Provide the (x, y) coordinate of the cell's center where the given text is located.  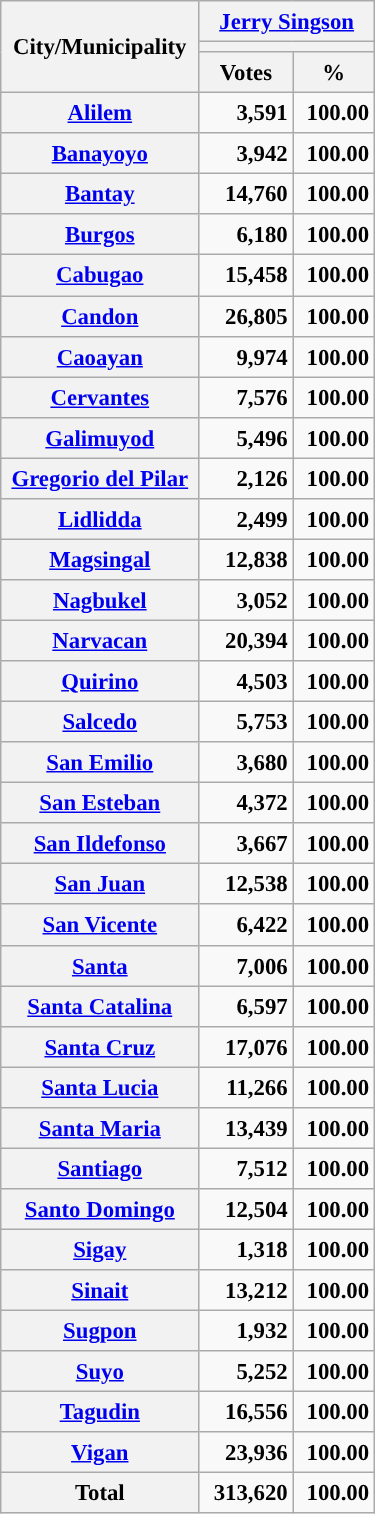
1,318 (246, 1250)
Santa (100, 966)
9,974 (246, 356)
City/Municipality (100, 47)
San Esteban (100, 804)
Santa Lucia (100, 1088)
5,252 (246, 1372)
4,503 (246, 682)
Burgos (100, 234)
San Emilio (100, 762)
Total (100, 1494)
Banayoyo (100, 154)
2,126 (246, 478)
Suyo (100, 1372)
7,006 (246, 966)
Santiago (100, 1168)
3,667 (246, 844)
7,576 (246, 398)
Bantay (100, 194)
6,422 (246, 926)
Tagudin (100, 1412)
Sugpon (100, 1332)
2,499 (246, 520)
Vigan (100, 1452)
Magsingal (100, 560)
6,597 (246, 1006)
Cabugao (100, 276)
San Ildefonso (100, 844)
6,180 (246, 234)
Cervantes (100, 398)
13,212 (246, 1290)
3,591 (246, 114)
4,372 (246, 804)
12,838 (246, 560)
12,504 (246, 1210)
313,620 (246, 1494)
Galimuyod (100, 438)
5,753 (246, 722)
Santa Maria (100, 1128)
5,496 (246, 438)
3,942 (246, 154)
Sinait (100, 1290)
Candon (100, 316)
Jerry Singson (287, 22)
% (334, 72)
Narvacan (100, 640)
20,394 (246, 640)
Sigay (100, 1250)
Caoayan (100, 356)
Gregorio del Pilar (100, 478)
Alilem (100, 114)
1,932 (246, 1332)
16,556 (246, 1412)
Santa Catalina (100, 1006)
Votes (246, 72)
3,680 (246, 762)
Nagbukel (100, 600)
Santo Domingo (100, 1210)
23,936 (246, 1452)
Lidlidda (100, 520)
13,439 (246, 1128)
Quirino (100, 682)
3,052 (246, 600)
Salcedo (100, 722)
Santa Cruz (100, 1046)
San Juan (100, 884)
11,266 (246, 1088)
7,512 (246, 1168)
26,805 (246, 316)
12,538 (246, 884)
15,458 (246, 276)
17,076 (246, 1046)
14,760 (246, 194)
San Vicente (100, 926)
